Return the (x, y) coordinate for the center point of the cell that contains the specified text.  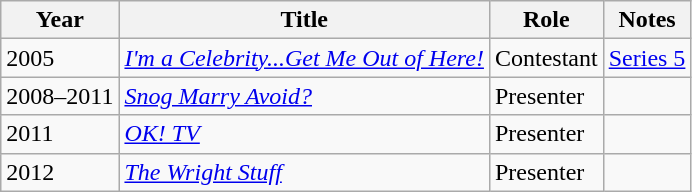
Snog Marry Avoid? (304, 96)
Title (304, 20)
I'm a Celebrity...Get Me Out of Here! (304, 58)
Series 5 (647, 58)
Year (60, 20)
OK! TV (304, 134)
The Wright Stuff (304, 172)
2005 (60, 58)
2012 (60, 172)
Contestant (546, 58)
2008–2011 (60, 96)
2011 (60, 134)
Role (546, 20)
Notes (647, 20)
